Search for the cell housing the specified text and yield its (X, Y) center coordinate. 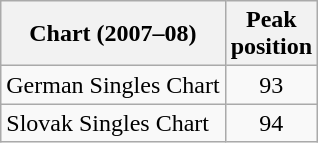
94 (271, 123)
Slovak Singles Chart (113, 123)
German Singles Chart (113, 85)
Chart (2007–08) (113, 34)
93 (271, 85)
Peakposition (271, 34)
